From the cell containing the given text, extract its center point as (X, Y) coordinate. 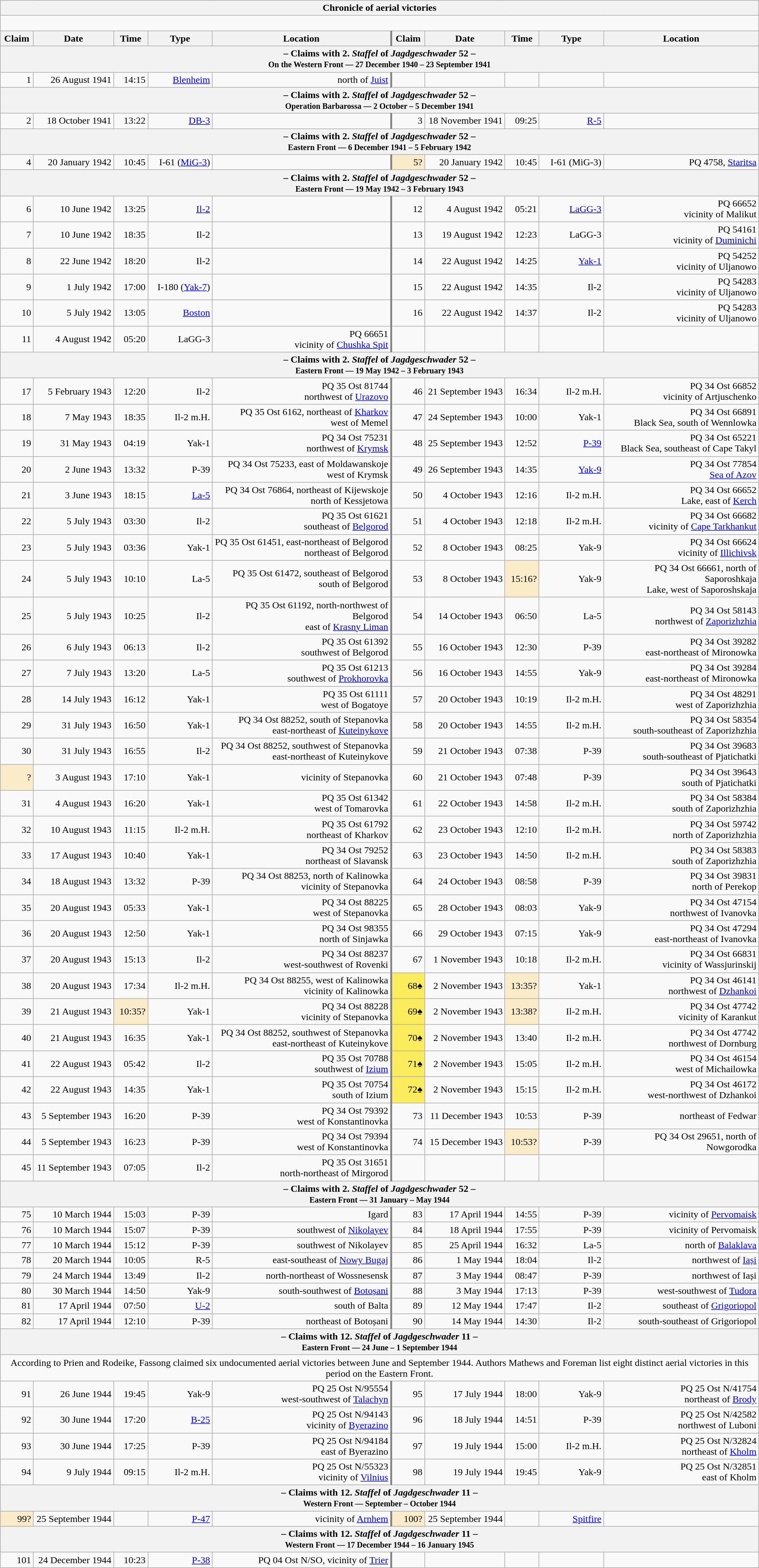
4 (17, 162)
67 (408, 960)
31 May 1943 (74, 443)
17:10 (131, 777)
65 (408, 908)
15:15 (522, 1089)
south-southwest of Botoșani (301, 1291)
Boston (180, 313)
14 (408, 261)
– Claims with 12. Staffel of Jagdgeschwader 11 –Western Front — 17 December 1944 – 16 January 1945 (379, 1539)
04:19 (131, 443)
DB-3 (180, 121)
85 (408, 1245)
07:38 (522, 752)
PQ 34 Ost 88228vicinity of Stepanovka (301, 1012)
48 (408, 443)
83 (408, 1215)
12:16 (522, 495)
PQ 34 Ost 66852vicinity of Artjuschenko (681, 391)
14 May 1944 (465, 1321)
PQ 34 Ost 39831 north of Perekop (681, 881)
12 May 1944 (465, 1306)
63 (408, 856)
9 July 1944 (74, 1472)
16:50 (131, 725)
2 June 1943 (74, 469)
8 (17, 261)
15:13 (131, 960)
PQ 35 Ost 61621 southeast of Belgorod (301, 521)
PQ 35 Ost 31651 north-northeast of Mirgorod (301, 1168)
91 (17, 1394)
78 (17, 1260)
south-southeast of Grigoriopol (681, 1321)
PQ 34 Ost 79392 west of Konstantinovka (301, 1116)
25 (17, 616)
05:33 (131, 908)
14:15 (131, 80)
68♠ (408, 985)
B-25 (180, 1420)
18 (17, 417)
7 May 1943 (74, 417)
59 (408, 752)
18:00 (522, 1394)
11 December 1943 (465, 1116)
PQ 25 Ost N/41754 northeast of Brody (681, 1394)
PQ 34 Ost 39284 east-northeast of Mironowka (681, 673)
PQ 34 Ost 47742 northwest of Dornburg (681, 1037)
? (17, 777)
70♠ (408, 1037)
PQ 04 Ost N/SO, vicinity of Trier (301, 1560)
east-southeast of Nowy Bugaj (301, 1260)
16:34 (522, 391)
11 September 1943 (74, 1168)
PQ 25 Ost N/94184 east of Byerazino (301, 1446)
56 (408, 673)
18 August 1943 (74, 881)
31 (17, 804)
6 (17, 209)
3 August 1943 (74, 777)
35 (17, 908)
54 (408, 616)
12:20 (131, 391)
09:25 (522, 121)
33 (17, 856)
PQ 34 Ost 75233, east of Moldawanskojewest of Krymsk (301, 469)
73 (408, 1116)
11 (17, 339)
47 (408, 417)
PQ 34 Ost 66652Lake, east of Kerch (681, 495)
55 (408, 647)
PQ 35 Ost 61213southwest of Prokhorovka (301, 673)
PQ 35 Ost 61342 west of Tomarovka (301, 804)
PQ 25 Ost N/95554 west-southwest of Talachyn (301, 1394)
south of Balta (301, 1306)
17 (17, 391)
14:30 (522, 1321)
66 (408, 933)
96 (408, 1420)
18 October 1941 (74, 121)
13:49 (131, 1275)
60 (408, 777)
15:12 (131, 1245)
PQ 34 Ost 47742vicinity of Karankut (681, 1012)
PQ 66652vicinity of Malikut (681, 209)
– Claims with 12. Staffel of Jagdgeschwader 11 –Eastern Front — 24 June – 1 September 1944 (379, 1341)
southeast of Grigoriopol (681, 1306)
12:23 (522, 235)
41 (17, 1064)
64 (408, 881)
09:15 (131, 1472)
12:18 (522, 521)
– Claims with 2. Staffel of Jagdgeschwader 52 –Eastern Front — 6 December 1941 – 5 February 1942 (379, 142)
PQ 34 Ost 88255, west of Kalinowkavicinity of Kalinowka (301, 985)
10:23 (131, 1560)
69♠ (408, 1012)
15:03 (131, 1215)
9 (17, 287)
PQ 34 Ost 65221Black Sea, southeast of Cape Takyl (681, 443)
24 December 1944 (74, 1560)
1 (17, 80)
50 (408, 495)
7 (17, 235)
17 August 1943 (74, 856)
18:04 (522, 1260)
PQ 34 Ost 46141 northwest of Dzhankoi (681, 985)
5 February 1943 (74, 391)
18 April 1944 (465, 1230)
PQ 54252vicinity of Uljanowo (681, 261)
north of Balaklava (681, 1245)
15:16? (522, 579)
08:47 (522, 1275)
17:47 (522, 1306)
07:05 (131, 1168)
PQ 34 Ost 88253, north of Kalinowkavicinity of Stepanovka (301, 881)
58 (408, 725)
PQ 34 Ost 58143northwest of Zaporizhzhia (681, 616)
05:20 (131, 339)
PQ 34 Ost 58384 south of Zaporizhzhia (681, 804)
1 November 1943 (465, 960)
PQ 34 Ost 66624vicinity of Illichivsk (681, 547)
PQ 35 Ost 61792 northeast of Kharkov (301, 829)
06:13 (131, 647)
15:07 (131, 1230)
4 August 1943 (74, 804)
Spitfire (572, 1519)
16:23 (131, 1142)
17:13 (522, 1291)
20 March 1944 (74, 1260)
PQ 34 Ost 98355 north of Sinjawka (301, 933)
14:37 (522, 313)
45 (17, 1168)
10:19 (522, 699)
PQ 25 Ost N/55323vicinity of Vilnius (301, 1472)
PQ 34 Ost 66831vicinity of Wassjurinskij (681, 960)
northeast of Botoșani (301, 1321)
61 (408, 804)
10:00 (522, 417)
– Claims with 2. Staffel of Jagdgeschwader 52 –Operation Barbarossa — 2 October – 5 December 1941 (379, 100)
13:38? (522, 1012)
29 October 1943 (465, 933)
16:35 (131, 1037)
PQ 34 Ost 88252, south of Stepanovka east-northeast of Kuteinykove (301, 725)
Chronicle of aerial victories (379, 8)
18:20 (131, 261)
24 (17, 579)
13:40 (522, 1037)
12 (408, 209)
30 March 1944 (74, 1291)
26 June 1944 (74, 1394)
34 (17, 881)
vicinity of Arnhem (301, 1519)
– Claims with 2. Staffel of Jagdgeschwader 52 –On the Western Front — 27 December 1940 – 23 September 1941 (379, 59)
Igard (301, 1215)
15 (408, 287)
49 (408, 469)
07:15 (522, 933)
38 (17, 985)
3 (408, 121)
19 (17, 443)
PQ 35 Ost 81744 northwest of Urazovo (301, 391)
90 (408, 1321)
1 May 1944 (465, 1260)
27 (17, 673)
5? (408, 162)
16:32 (522, 1245)
10:05 (131, 1260)
80 (17, 1291)
northeast of Fedwar (681, 1116)
26 September 1943 (465, 469)
17:00 (131, 287)
PQ 34 Ost 88237 west-southwest of Rovenki (301, 960)
PQ 34 Ost 29651, north of Nowgorodka (681, 1142)
44 (17, 1142)
07:50 (131, 1306)
PQ 34 Ost 39683 south-southeast of Pjatichatki (681, 752)
25 April 1944 (465, 1245)
39 (17, 1012)
PQ 34 Ost 76864, northeast of Kijewskojenorth of Kessjetowa (301, 495)
94 (17, 1472)
PQ 34 Ost 47294 east-northeast of Ivanovka (681, 933)
98 (408, 1472)
76 (17, 1230)
05:42 (131, 1064)
north of Juist (301, 80)
46 (408, 391)
10:25 (131, 616)
PQ 34 Ost 79252 northeast of Slavansk (301, 856)
51 (408, 521)
10:18 (522, 960)
86 (408, 1260)
PQ 34 Ost 66682vicinity of Cape Tarkhankut (681, 521)
10:40 (131, 856)
1 July 1942 (74, 287)
11:15 (131, 829)
21 (17, 495)
U-2 (180, 1306)
P-47 (180, 1519)
vicinity of Stepanovka (301, 777)
PQ 25 Ost N/94143vicinity of Byerazino (301, 1420)
P-38 (180, 1560)
93 (17, 1446)
14:25 (522, 261)
13:22 (131, 121)
10:35? (131, 1012)
03:30 (131, 521)
– Claims with 12. Staffel of Jagdgeschwader 11 –Western Front — September – October 1944 (379, 1498)
74 (408, 1142)
2 (17, 121)
52 (408, 547)
22 (17, 521)
29 (17, 725)
PQ 35 Ost 61451, east-northeast of Belgorod northeast of Belgorod (301, 547)
89 (408, 1306)
PQ 34 Ost 48291 west of Zaporizhzhia (681, 699)
PQ 34 Ost 79394 west of Konstantinovka (301, 1142)
PQ 34 Ost 66661, north of SaporoshkajaLake, west of Saporoshskaja (681, 579)
PQ 34 Ost 88225west of Stepanovka (301, 908)
12:52 (522, 443)
PQ 54161vicinity of Duminichi (681, 235)
PQ 34 Ost 46172 west-northwest of Dzhankoi (681, 1089)
92 (17, 1420)
13:25 (131, 209)
18 July 1944 (465, 1420)
81 (17, 1306)
PQ 34 Ost 59742 north of Zaporizhzhia (681, 829)
28 (17, 699)
79 (17, 1275)
07:48 (522, 777)
15:00 (522, 1446)
7 July 1943 (74, 673)
10 (17, 313)
17:20 (131, 1420)
6 July 1943 (74, 647)
13:05 (131, 313)
101 (17, 1560)
PQ 34 Ost 58354 south-southeast of Zaporizhzhia (681, 725)
20 (17, 469)
PQ 35 Ost 61392 southwest of Belgorod (301, 647)
PQ 34 Ost 39282 east-northeast of Mironowka (681, 647)
08:03 (522, 908)
PQ 34 Ost 75231northwest of Krymsk (301, 443)
PQ 4758, Staritsa (681, 162)
10:10 (131, 579)
21 September 1943 (465, 391)
24 March 1944 (74, 1275)
13:20 (131, 673)
10:53? (522, 1142)
05:21 (522, 209)
PQ 35 Ost 70754 south of Izium (301, 1089)
PQ 34 Ost 46154west of Michailowka (681, 1064)
72♠ (408, 1089)
17:25 (131, 1446)
17:55 (522, 1230)
97 (408, 1446)
12:50 (131, 933)
10 August 1943 (74, 829)
43 (17, 1116)
PQ 34 Ost 77854Sea of Azov (681, 469)
Blenheim (180, 80)
84 (408, 1230)
PQ 35 Ost 6162, northeast of Kharkovwest of Memel (301, 417)
24 September 1943 (465, 417)
16:55 (131, 752)
16 (408, 313)
I-180 (Yak-7) (180, 287)
PQ 35 Ost 70788 southwest of Izium (301, 1064)
PQ 34 Ost 39643 south of Pjatichatki (681, 777)
22 October 1943 (465, 804)
36 (17, 933)
08:58 (522, 881)
19 August 1942 (465, 235)
15:05 (522, 1064)
13 (408, 235)
37 (17, 960)
PQ 25 Ost N/32824 northeast of Kholm (681, 1446)
PQ 34 Ost 47154 northwest of Ivanovka (681, 908)
57 (408, 699)
32 (17, 829)
17:34 (131, 985)
13:35? (522, 985)
west-southwest of Tudora (681, 1291)
PQ 25 Ost N/42582 northwest of Luboni (681, 1420)
100? (408, 1519)
26 August 1941 (74, 80)
08:25 (522, 547)
23 (17, 547)
18 November 1941 (465, 121)
88 (408, 1291)
3 June 1943 (74, 495)
5 July 1942 (74, 313)
22 June 1942 (74, 261)
PQ 25 Ost N/32851 east of Kholm (681, 1472)
82 (17, 1321)
53 (408, 579)
03:36 (131, 547)
77 (17, 1245)
28 October 1943 (465, 908)
71♠ (408, 1064)
24 October 1943 (465, 881)
12:30 (522, 647)
14 October 1943 (465, 616)
14 July 1943 (74, 699)
62 (408, 829)
14:58 (522, 804)
30 (17, 752)
PQ 34 Ost 58383 south of Zaporizhzhia (681, 856)
16:12 (131, 699)
– Claims with 2. Staffel of Jagdgeschwader 52 –Eastern Front — 31 January – May 1944 (379, 1194)
PQ 35 Ost 61192, north-northwest of Belgorod east of Krasny Liman (301, 616)
18:15 (131, 495)
10:53 (522, 1116)
north-northeast of Wossnesensk (301, 1275)
87 (408, 1275)
26 (17, 647)
99? (17, 1519)
PQ 35 Ost 61111west of Bogatoye (301, 699)
PQ 34 Ost 66891Black Sea, south of Wennlowka (681, 417)
14:51 (522, 1420)
75 (17, 1215)
06:50 (522, 616)
15 December 1943 (465, 1142)
17 July 1944 (465, 1394)
40 (17, 1037)
42 (17, 1089)
95 (408, 1394)
25 September 1943 (465, 443)
PQ 66651vicinity of Chushka Spit (301, 339)
PQ 35 Ost 61472, southeast of Belgorod south of Belgorod (301, 579)
